Detect which cell encompasses the target text, then output its [x, y] center coordinate. 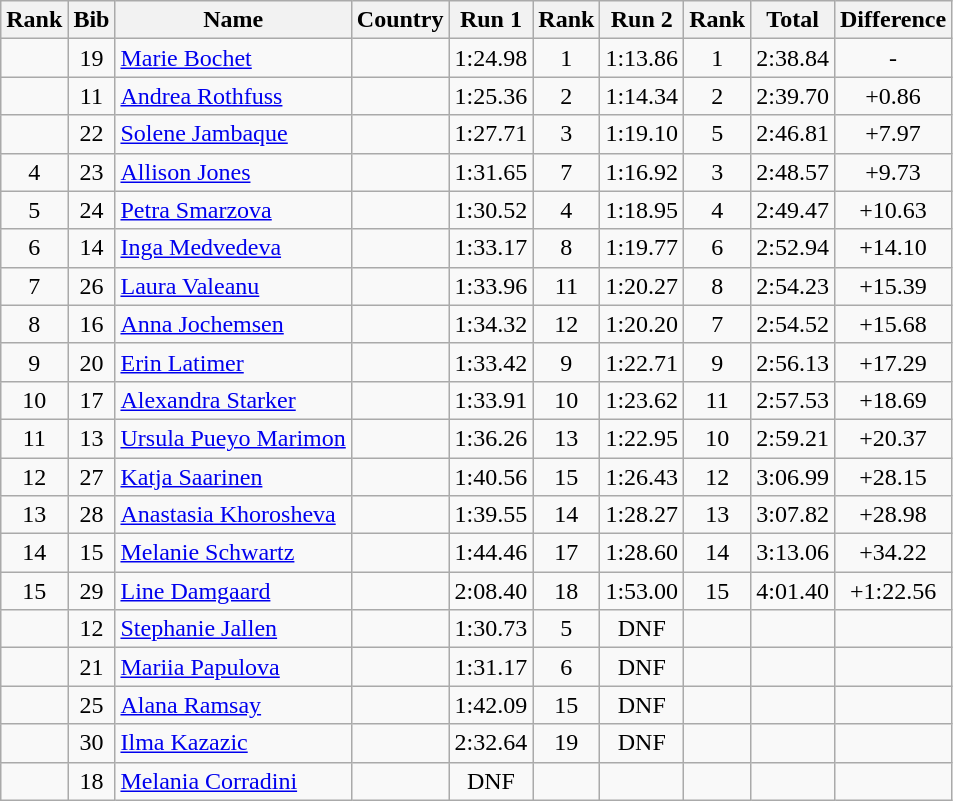
1:22.71 [642, 362]
Melanie Schwartz [233, 553]
Erin Latimer [233, 362]
23 [92, 172]
Katja Saarinen [233, 477]
Marie Bochet [233, 58]
1:19.77 [642, 248]
1:33.91 [491, 400]
1:30.73 [491, 629]
1:24.98 [491, 58]
Petra Smarzova [233, 210]
Run 2 [642, 20]
1:33.17 [491, 248]
29 [92, 591]
+15.39 [892, 286]
Difference [892, 20]
2:57.53 [793, 400]
26 [92, 286]
Run 1 [491, 20]
20 [92, 362]
Melania Corradini [233, 781]
1:31.65 [491, 172]
Andrea Rothfuss [233, 96]
1:16.92 [642, 172]
2:49.47 [793, 210]
Stephanie Jallen [233, 629]
Total [793, 20]
3:07.82 [793, 515]
1:18.95 [642, 210]
1:28.60 [642, 553]
Name [233, 20]
2:38.84 [793, 58]
+18.69 [892, 400]
+14.10 [892, 248]
1:30.52 [491, 210]
+7.97 [892, 134]
1:42.09 [491, 705]
+20.37 [892, 438]
1:20.20 [642, 324]
Alexandra Starker [233, 400]
3:06.99 [793, 477]
1:23.62 [642, 400]
2:52.94 [793, 248]
Bib [92, 20]
2:39.70 [793, 96]
24 [92, 210]
+15.68 [892, 324]
+28.15 [892, 477]
Allison Jones [233, 172]
+17.29 [892, 362]
Anna Jochemsen [233, 324]
2:46.81 [793, 134]
Ilma Kazazic [233, 743]
Anastasia Khorosheva [233, 515]
1:40.56 [491, 477]
- [892, 58]
25 [92, 705]
Laura Valeanu [233, 286]
Line Damgaard [233, 591]
+0.86 [892, 96]
2:54.52 [793, 324]
2:54.23 [793, 286]
3:13.06 [793, 553]
+1:22.56 [892, 591]
Country [400, 20]
Ursula Pueyo Marimon [233, 438]
1:39.55 [491, 515]
+34.22 [892, 553]
1:20.27 [642, 286]
1:26.43 [642, 477]
Solene Jambaque [233, 134]
1:53.00 [642, 591]
1:31.17 [491, 667]
1:19.10 [642, 134]
+9.73 [892, 172]
1:25.36 [491, 96]
1:34.32 [491, 324]
2:32.64 [491, 743]
1:33.96 [491, 286]
Inga Medvedeva [233, 248]
1:44.46 [491, 553]
+10.63 [892, 210]
1:14.34 [642, 96]
Alana Ramsay [233, 705]
1:36.26 [491, 438]
1:13.86 [642, 58]
4:01.40 [793, 591]
1:22.95 [642, 438]
+28.98 [892, 515]
22 [92, 134]
1:33.42 [491, 362]
2:56.13 [793, 362]
2:48.57 [793, 172]
21 [92, 667]
1:28.27 [642, 515]
2:08.40 [491, 591]
27 [92, 477]
16 [92, 324]
30 [92, 743]
28 [92, 515]
Mariia Papulova [233, 667]
2:59.21 [793, 438]
1:27.71 [491, 134]
